Locate the cell with the specified text and output its (x, y) center coordinate. 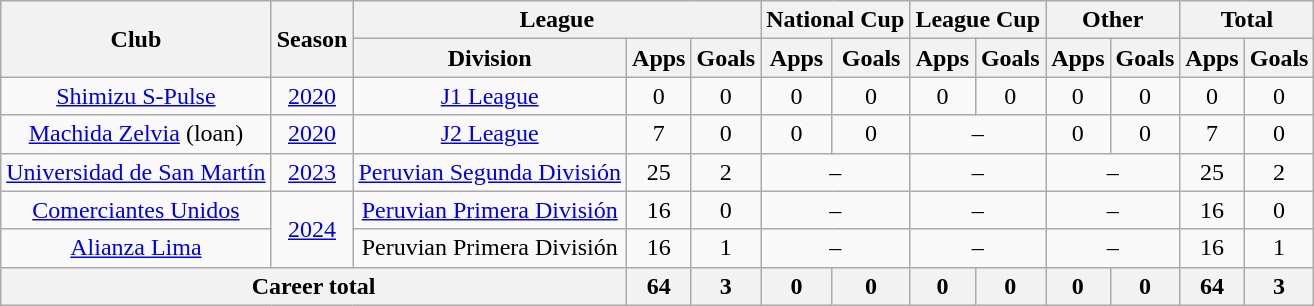
2023 (312, 172)
Comerciantes Unidos (136, 210)
J1 League (490, 96)
Shimizu S-Pulse (136, 96)
Season (312, 39)
2024 (312, 229)
Career total (314, 286)
Universidad de San Martín (136, 172)
League Cup (978, 20)
Division (490, 58)
Other (1113, 20)
National Cup (836, 20)
Machida Zelvia (loan) (136, 134)
J2 League (490, 134)
Peruvian Segunda División (490, 172)
Total (1247, 20)
Club (136, 39)
Alianza Lima (136, 248)
League (557, 20)
